For the text-containing cell, return its midpoint in (X, Y) coordinate format. 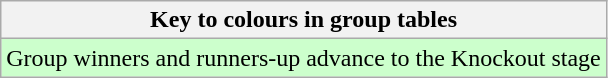
Key to colours in group tables (304, 20)
Group winners and runners-up advance to the Knockout stage (304, 58)
